Return the [x, y] coordinate for the center point of the cell that contains the specified text.  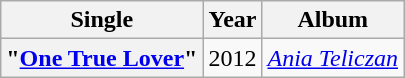
Year [232, 20]
Single [102, 20]
Album [333, 20]
"One True Lover" [102, 58]
Ania Teliczan [333, 58]
2012 [232, 58]
